Extract the (x, y) coordinate from the center of the cell holding the provided text.  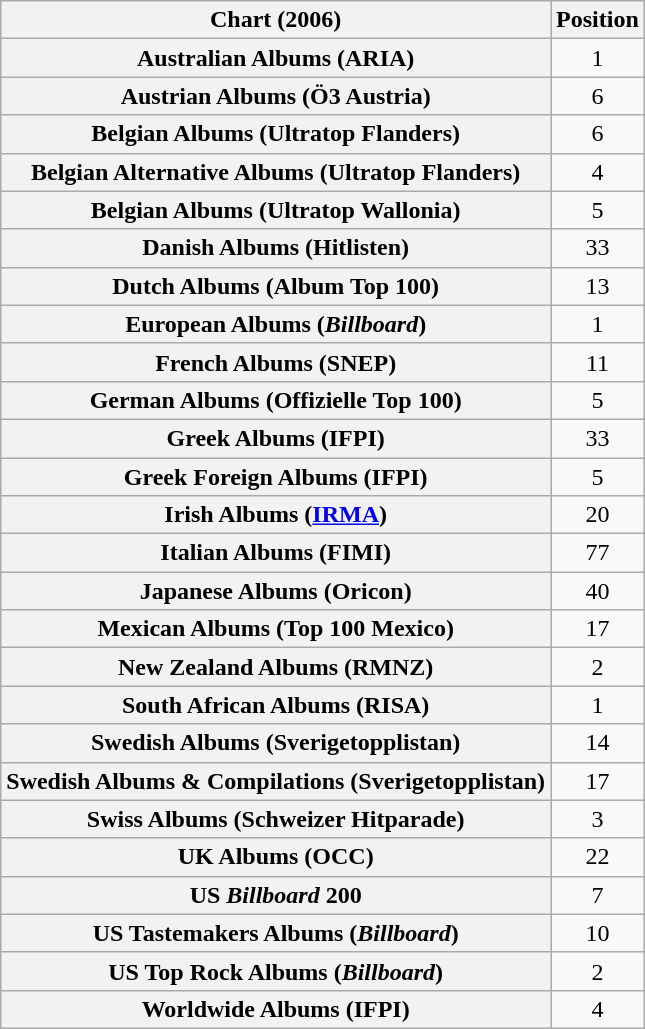
10 (598, 933)
13 (598, 286)
14 (598, 743)
77 (598, 553)
Swedish Albums (Sverigetopplistan) (276, 743)
Belgian Albums (Ultratop Wallonia) (276, 210)
Belgian Alternative Albums (Ultratop Flanders) (276, 172)
US Tastemakers Albums (Billboard) (276, 933)
South African Albums (RISA) (276, 705)
Greek Foreign Albums (IFPI) (276, 477)
Swedish Albums & Compilations (Sverigetopplistan) (276, 781)
Australian Albums (ARIA) (276, 58)
11 (598, 362)
Danish Albums (Hitlisten) (276, 248)
US Top Rock Albums (Billboard) (276, 971)
Greek Albums (IFPI) (276, 438)
22 (598, 857)
Belgian Albums (Ultratop Flanders) (276, 134)
Japanese Albums (Oricon) (276, 591)
Austrian Albums (Ö3 Austria) (276, 96)
Mexican Albums (Top 100 Mexico) (276, 629)
Chart (2006) (276, 20)
German Albums (Offizielle Top 100) (276, 400)
3 (598, 819)
Irish Albums (IRMA) (276, 515)
20 (598, 515)
French Albums (SNEP) (276, 362)
Worldwide Albums (IFPI) (276, 1009)
Position (598, 20)
Dutch Albums (Album Top 100) (276, 286)
Swiss Albums (Schweizer Hitparade) (276, 819)
US Billboard 200 (276, 895)
New Zealand Albums (RMNZ) (276, 667)
40 (598, 591)
UK Albums (OCC) (276, 857)
Italian Albums (FIMI) (276, 553)
European Albums (Billboard) (276, 324)
7 (598, 895)
